Extract the (x, y) coordinate from the center of the cell holding the provided text.  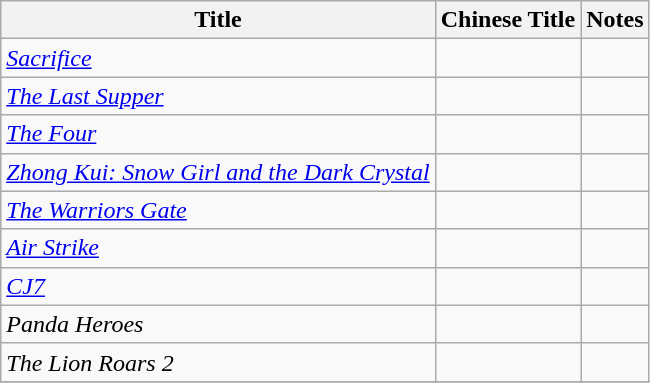
Zhong Kui: Snow Girl and the Dark Crystal (218, 172)
The Warriors Gate (218, 210)
The Last Supper (218, 96)
Sacrifice (218, 58)
CJ7 (218, 286)
Notes (615, 20)
Chinese Title (508, 20)
Title (218, 20)
The Four (218, 134)
Panda Heroes (218, 324)
Air Strike (218, 248)
The Lion Roars 2 (218, 362)
